Detect which cell encompasses the target text, then output its (X, Y) center coordinate. 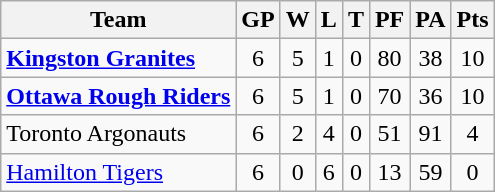
Toronto Argonauts (118, 134)
PF (389, 20)
Team (118, 20)
GP (258, 20)
38 (430, 58)
W (298, 20)
2 (298, 134)
70 (389, 96)
PA (430, 20)
91 (430, 134)
80 (389, 58)
L (328, 20)
Hamilton Tigers (118, 172)
Pts (472, 20)
51 (389, 134)
59 (430, 172)
Kingston Granites (118, 58)
T (356, 20)
13 (389, 172)
Ottawa Rough Riders (118, 96)
36 (430, 96)
